Extract the [x, y] coordinate from the center of the cell holding the provided text.  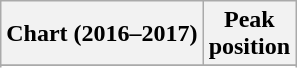
Chart (2016–2017) [102, 34]
Peak position [249, 34]
